Return the [x, y] coordinate for the center point of the cell that contains the specified text.  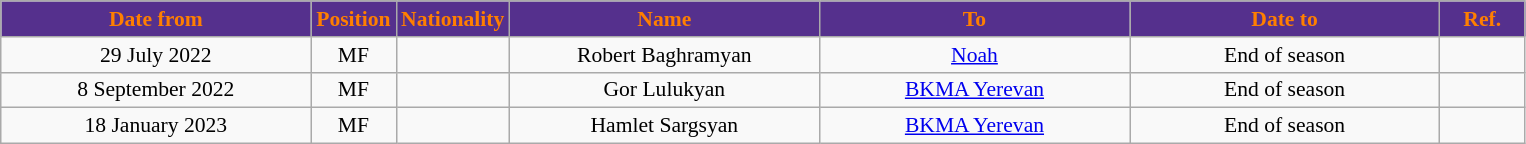
8 September 2022 [156, 90]
Nationality [452, 19]
Gor Lulukyan [664, 90]
To [974, 19]
Ref. [1482, 19]
29 July 2022 [156, 55]
Position [354, 19]
Hamlet Sargsyan [664, 126]
Date to [1285, 19]
Robert Baghramyan [664, 55]
Name [664, 19]
Date from [156, 19]
18 January 2023 [156, 126]
Noah [974, 55]
